For the text-containing cell, return its midpoint in (X, Y) coordinate format. 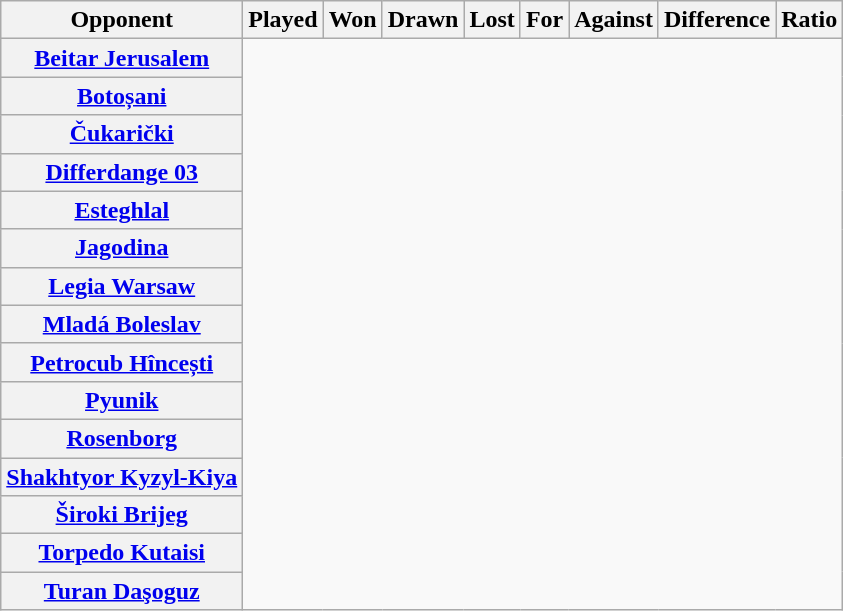
Torpedo Kutaisi (122, 553)
Opponent (122, 20)
Difference (716, 20)
Beitar Jerusalem (122, 58)
Differdange 03 (122, 172)
Legia Warsaw (122, 286)
Mladá Boleslav (122, 324)
Shakhtyor Kyzyl-Kiya (122, 477)
Široki Brijeg (122, 515)
Played (283, 20)
Against (614, 20)
Won (352, 20)
Pyunik (122, 400)
Petrocub Hîncești (122, 362)
Jagodina (122, 248)
Lost (492, 20)
Turan Daşoguz (122, 591)
Ratio (810, 20)
For (544, 20)
Rosenborg (122, 438)
Drawn (423, 20)
Botoșani (122, 96)
Čukarički (122, 134)
Esteghlal (122, 210)
